From the cell containing the given text, extract its center point as (x, y) coordinate. 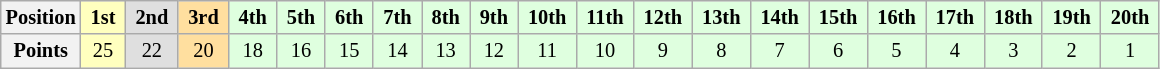
10th (547, 17)
15 (349, 51)
20th (1130, 17)
12 (494, 51)
13 (446, 51)
7th (397, 17)
Position (41, 17)
14 (397, 51)
20 (203, 51)
12th (663, 17)
9th (494, 17)
16th (896, 17)
15th (838, 17)
10 (604, 51)
8th (446, 17)
13th (721, 17)
6 (838, 51)
14th (779, 17)
4th (253, 17)
6th (349, 17)
8 (721, 51)
2 (1071, 51)
17th (955, 17)
18th (1013, 17)
5th (301, 17)
19th (1071, 17)
7 (779, 51)
5 (896, 51)
22 (152, 51)
18 (253, 51)
3 (1013, 51)
4 (955, 51)
3rd (203, 17)
11th (604, 17)
1st (104, 17)
2nd (152, 17)
25 (104, 51)
9 (663, 51)
Points (41, 51)
16 (301, 51)
11 (547, 51)
1 (1130, 51)
